Return the (x, y) coordinate for the center point of the cell that contains the specified text.  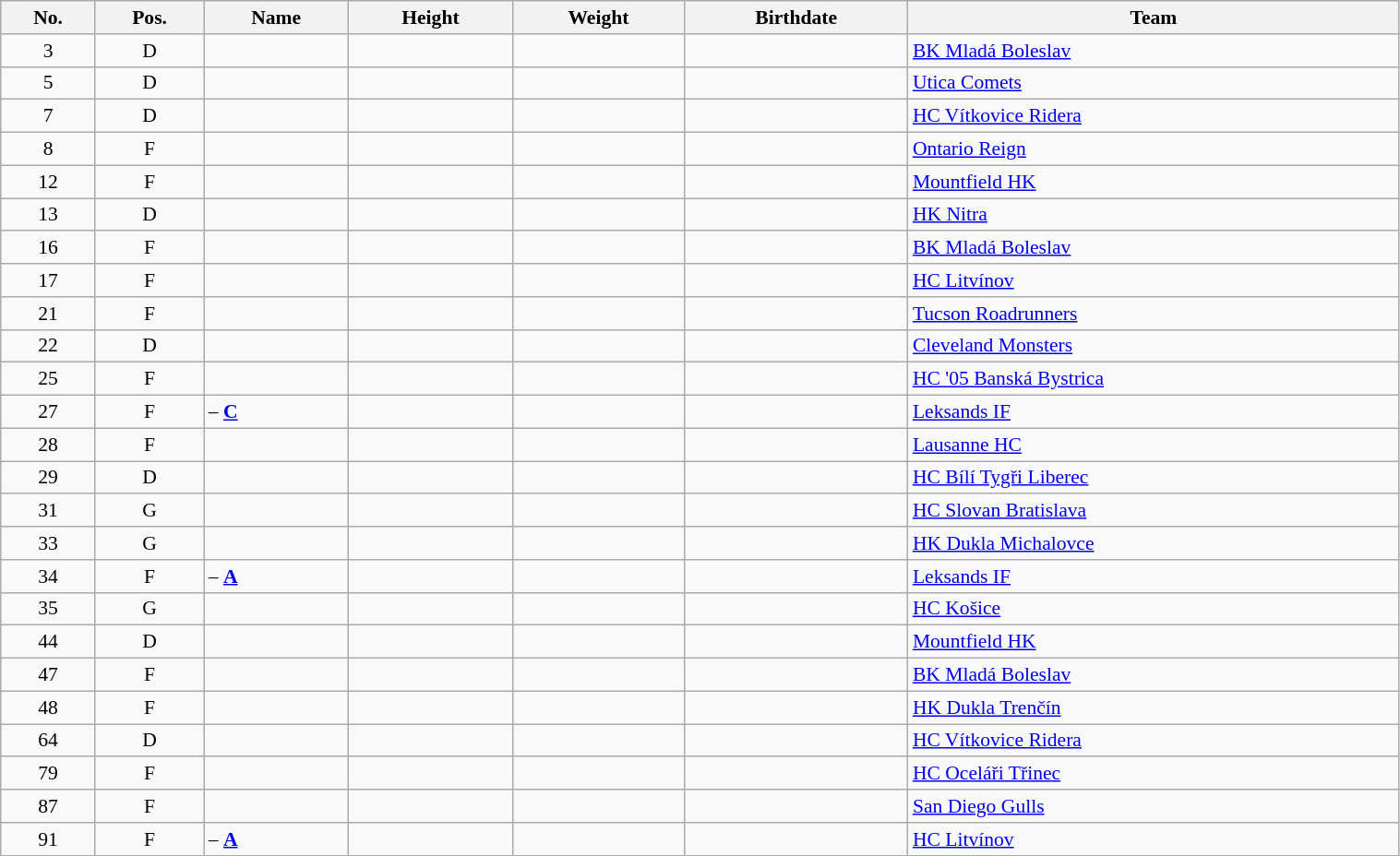
34 (48, 577)
HK Dukla Michalovce (1154, 543)
Lausanne HC (1154, 445)
25 (48, 379)
Pos. (150, 18)
Height (431, 18)
21 (48, 314)
Tucson Roadrunners (1154, 314)
44 (48, 642)
8 (48, 149)
28 (48, 445)
3 (48, 51)
7 (48, 116)
64 (48, 741)
No. (48, 18)
HC Slovan Bratislava (1154, 511)
17 (48, 280)
33 (48, 543)
HC Oceláři Třinec (1154, 774)
San Diego Gulls (1154, 806)
16 (48, 248)
Weight (598, 18)
27 (48, 412)
29 (48, 478)
HC Košice (1154, 609)
Utica Comets (1154, 83)
31 (48, 511)
12 (48, 182)
HC Bílí Tygři Liberec (1154, 478)
5 (48, 83)
48 (48, 707)
47 (48, 675)
HC '05 Banská Bystrica (1154, 379)
91 (48, 839)
Ontario Reign (1154, 149)
Cleveland Monsters (1154, 346)
HK Dukla Trenčín (1154, 707)
Team (1154, 18)
22 (48, 346)
79 (48, 774)
HK Nitra (1154, 215)
– C (277, 412)
35 (48, 609)
87 (48, 806)
13 (48, 215)
Name (277, 18)
Birthdate (796, 18)
